Return the (X, Y) coordinate for the center point of the cell that contains the specified text.  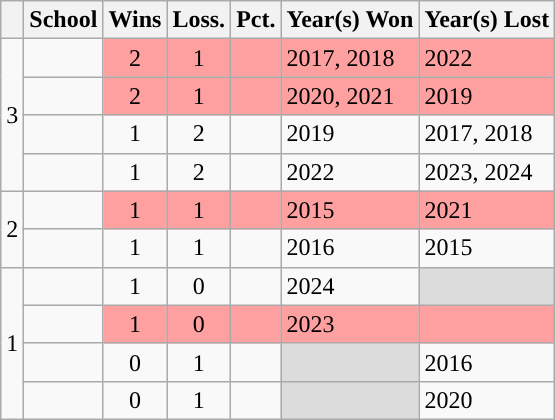
2020 (487, 400)
Year(s) Won (350, 20)
Loss. (199, 20)
Pct. (256, 20)
Year(s) Lost (487, 20)
3 (12, 115)
2020, 2021 (350, 96)
Wins (135, 20)
2023 (350, 324)
2024 (350, 286)
2021 (487, 210)
2023, 2024 (487, 172)
School (64, 20)
